Identify which cell holds the provided text, then report its (x, y) central coordinate. 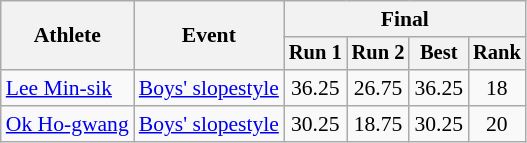
18 (497, 88)
26.75 (378, 88)
Best (438, 54)
Rank (497, 54)
Ok Ho-gwang (68, 124)
18.75 (378, 124)
Run 2 (378, 54)
Final (405, 19)
20 (497, 124)
Event (209, 36)
Lee Min-sik (68, 88)
Athlete (68, 36)
Run 1 (316, 54)
